Capture the cell that displays the provided text and extract its [x, y] central coordinate. 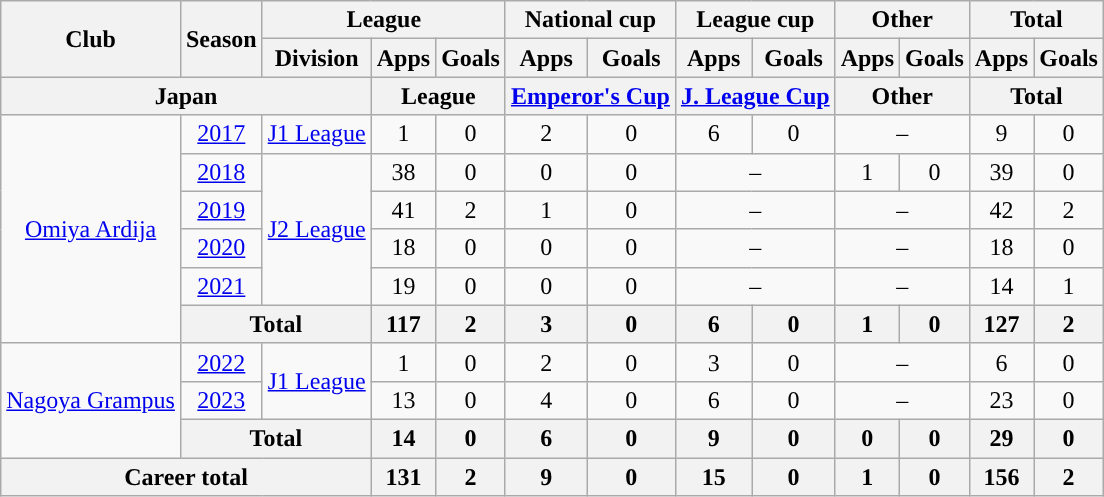
2018 [221, 172]
National cup [590, 20]
2022 [221, 362]
156 [1001, 477]
League cup [755, 20]
4 [546, 400]
131 [403, 477]
15 [714, 477]
2017 [221, 134]
29 [1001, 438]
2020 [221, 248]
127 [1001, 324]
J2 League [316, 229]
Japan [186, 96]
2023 [221, 400]
19 [403, 286]
Club [91, 39]
41 [403, 210]
Division [316, 58]
117 [403, 324]
2019 [221, 210]
38 [403, 172]
Nagoya Grampus [91, 400]
Emperor's Cup [590, 96]
Omiya Ardija [91, 229]
J. League Cup [755, 96]
42 [1001, 210]
23 [1001, 400]
Season [221, 39]
13 [403, 400]
39 [1001, 172]
2021 [221, 286]
Career total [186, 477]
